Find where the given text appears and provide that cell's center as (x, y) coordinate. 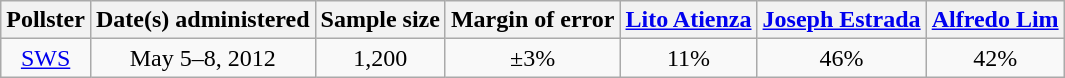
May 5–8, 2012 (202, 58)
1,200 (380, 58)
Joseph Estrada (842, 20)
Lito Atienza (688, 20)
46% (842, 58)
11% (688, 58)
SWS (46, 58)
Pollster (46, 20)
Margin of error (532, 20)
Alfredo Lim (995, 20)
Sample size (380, 20)
Date(s) administered (202, 20)
42% (995, 58)
±3% (532, 58)
